Return the [X, Y] coordinate for the center point of the cell that contains the specified text.  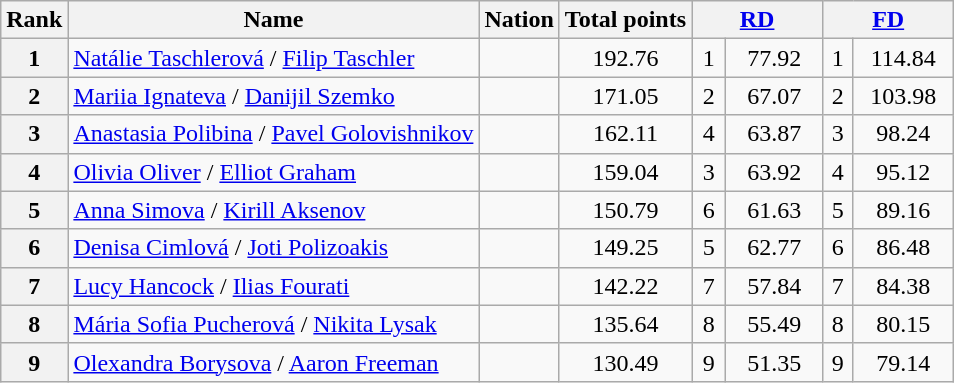
62.77 [774, 248]
Olexandra Borysova / Aaron Freeman [274, 362]
63.92 [774, 172]
57.84 [774, 286]
150.79 [625, 210]
77.92 [774, 58]
79.14 [904, 362]
Anna Simova / Kirill Aksenov [274, 210]
149.25 [625, 248]
RD [758, 20]
159.04 [625, 172]
103.98 [904, 96]
84.38 [904, 286]
51.35 [774, 362]
130.49 [625, 362]
89.16 [904, 210]
Rank [34, 20]
67.07 [774, 96]
192.76 [625, 58]
135.64 [625, 324]
Total points [625, 20]
114.84 [904, 58]
Mariia Ignateva / Danijil Szemko [274, 96]
Olivia Oliver / Elliot Graham [274, 172]
80.15 [904, 324]
Natálie Taschlerová / Filip Taschler [274, 58]
142.22 [625, 286]
FD [888, 20]
Mária Sofia Pucherová / Nikita Lysak [274, 324]
95.12 [904, 172]
171.05 [625, 96]
Lucy Hancock / Ilias Fourati [274, 286]
86.48 [904, 248]
98.24 [904, 134]
Name [274, 20]
Denisa Cimlová / Joti Polizoakis [274, 248]
Nation [519, 20]
162.11 [625, 134]
Anastasia Polibina / Pavel Golovishnikov [274, 134]
63.87 [774, 134]
55.49 [774, 324]
61.63 [774, 210]
